Provide the (x, y) coordinate of the cell's center where the given text is located.  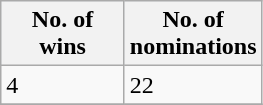
4 (63, 85)
22 (193, 85)
No. of nominations (193, 34)
No. of wins (63, 34)
